Return [X, Y] of the center of cell containing provided text 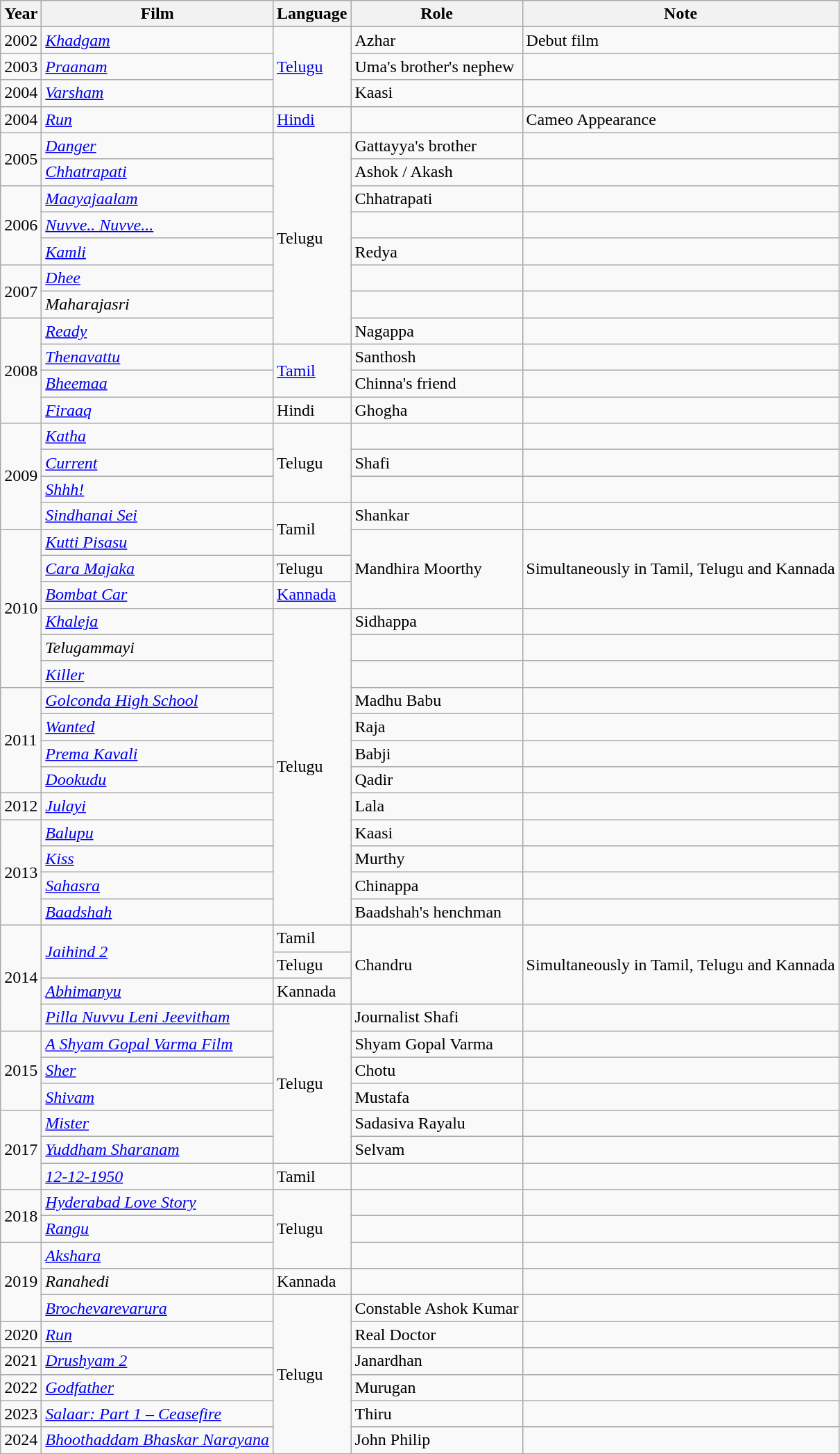
Hyderabad Love Story [157, 1203]
Ghogha [437, 410]
Bheemaa [157, 384]
Rangu [157, 1229]
Current [157, 463]
Sindhanai Sei [157, 516]
Murugan [437, 1387]
Janardhan [437, 1361]
2017 [21, 1149]
2007 [21, 291]
Abhimanyu [157, 991]
Film [157, 14]
Sidhappa [437, 621]
Qadir [437, 780]
Sher [157, 1070]
2012 [21, 806]
Sahasra [157, 886]
Salaar: Part 1 – Ceasefire [157, 1414]
Redya [437, 251]
Prema Kavali [157, 753]
Journalist Shafi [437, 1017]
2014 [21, 978]
2018 [21, 1216]
Julayi [157, 806]
Nuvve.. Nuvve... [157, 225]
Ready [157, 331]
Cameo Appearance [680, 119]
Mustafa [437, 1097]
Katha [157, 437]
Telugammayi [157, 648]
Maharajasri [157, 304]
Madhu Babu [437, 700]
Ashok / Akash [437, 172]
2006 [21, 225]
Maayajaalam [157, 198]
Real Doctor [437, 1335]
Chinna's friend [437, 384]
Godfather [157, 1387]
2022 [21, 1387]
Language [312, 14]
Babji [437, 753]
Kiss [157, 859]
Shankar [437, 516]
Mister [157, 1123]
Thiru [437, 1414]
Dhee [157, 278]
Khadgam [157, 40]
Praanam [157, 67]
2021 [21, 1361]
Yuddham Sharanam [157, 1149]
2015 [21, 1070]
Pilla Nuvvu Leni Jeevitham [157, 1017]
Khaleja [157, 621]
Balupu [157, 833]
2008 [21, 371]
A Shyam Gopal Varma Film [157, 1044]
Thenavattu [157, 357]
Chinappa [437, 886]
Mandhira Moorthy [437, 568]
2023 [21, 1414]
Chandru [437, 965]
Firaaq [157, 410]
2002 [21, 40]
Debut film [680, 40]
2011 [21, 740]
Azhar [437, 40]
Uma's brother's nephew [437, 67]
Shivam [157, 1097]
Baadshah's henchman [437, 912]
Danger [157, 146]
Role [437, 14]
Bombat Car [157, 595]
Shyam Gopal Varma [437, 1044]
2010 [21, 608]
2013 [21, 872]
Drushyam 2 [157, 1361]
Nagappa [437, 331]
2003 [21, 67]
Jaihind 2 [157, 952]
Shhh! [157, 489]
Bhoothaddam Bhaskar Narayana [157, 1440]
Shafi [437, 463]
John Philip [437, 1440]
Note [680, 14]
Selvam [437, 1149]
2020 [21, 1335]
Lala [437, 806]
Murthy [437, 859]
Chotu [437, 1070]
Sadasiva Rayalu [437, 1123]
Brochevarevarura [157, 1308]
12-12-1950 [157, 1176]
2024 [21, 1440]
Dookudu [157, 780]
Akshara [157, 1256]
Kamli [157, 251]
Baadshah [157, 912]
Golconda High School [157, 700]
Gattayya's brother [437, 146]
Kutti Pisasu [157, 542]
Killer [157, 674]
Ranahedi [157, 1282]
Wanted [157, 727]
Cara Majaka [157, 568]
2005 [21, 159]
2009 [21, 476]
Constable Ashok Kumar [437, 1308]
Year [21, 14]
Raja [437, 727]
2019 [21, 1282]
Santhosh [437, 357]
Varsham [157, 93]
